Detect which cell encompasses the target text, then output its [x, y] center coordinate. 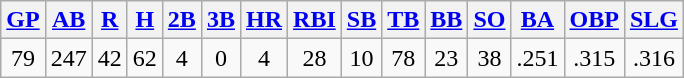
H [144, 20]
79 [23, 58]
OBP [594, 20]
SO [490, 20]
10 [361, 58]
GP [23, 20]
23 [446, 58]
.251 [538, 58]
BB [446, 20]
.316 [654, 58]
247 [68, 58]
RBI [315, 20]
0 [220, 58]
TB [404, 20]
62 [144, 58]
78 [404, 58]
2B [182, 20]
28 [315, 58]
3B [220, 20]
BA [538, 20]
SB [361, 20]
38 [490, 58]
SLG [654, 20]
R [110, 20]
.315 [594, 58]
42 [110, 58]
HR [264, 20]
AB [68, 20]
